Identify which cell holds the provided text, then report its (x, y) central coordinate. 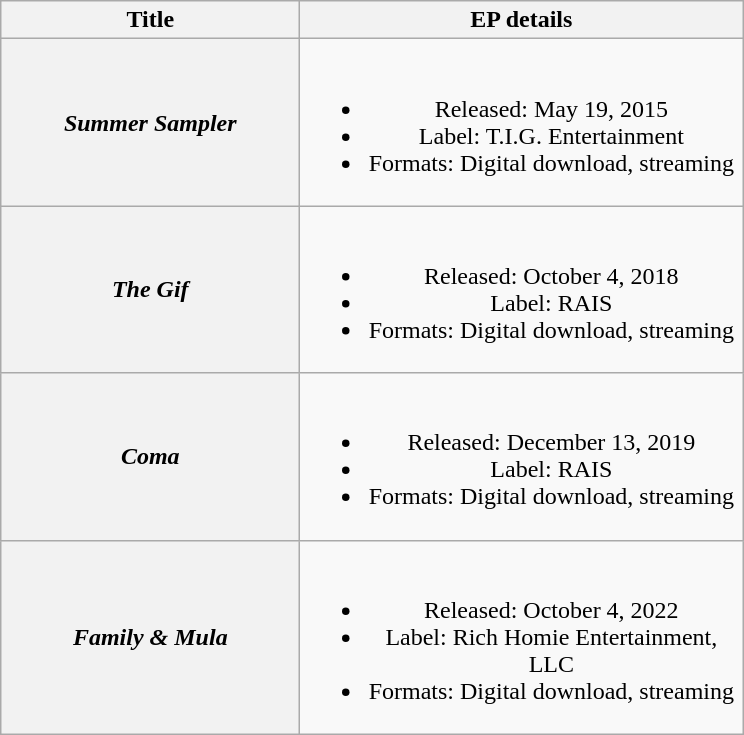
Family & Mula (150, 637)
Released: October 4, 2022Label: Rich Homie Entertainment, LLCFormats: Digital download, streaming (522, 637)
EP details (522, 20)
Released: May 19, 2015Label: T.I.G. EntertainmentFormats: Digital download, streaming (522, 122)
Title (150, 20)
The Gif (150, 290)
Released: December 13, 2019Label: RAISFormats: Digital download, streaming (522, 456)
Released: October 4, 2018Label: RAISFormats: Digital download, streaming (522, 290)
Coma (150, 456)
Summer Sampler (150, 122)
